Provide the [X, Y] coordinate of the cell's center where the given text is located.  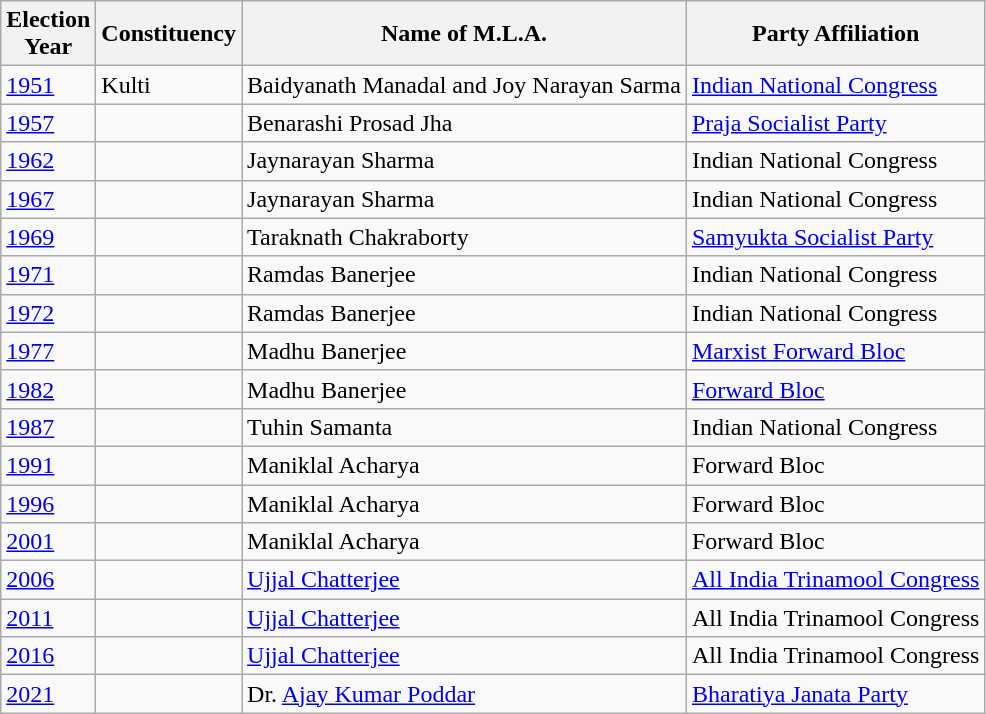
1977 [48, 351]
Dr. Ajay Kumar Poddar [464, 694]
1971 [48, 275]
1982 [48, 389]
1972 [48, 313]
Praja Socialist Party [835, 123]
1957 [48, 123]
Marxist Forward Bloc [835, 351]
1951 [48, 85]
1967 [48, 199]
Party Affiliation [835, 34]
Samyukta Socialist Party [835, 237]
1962 [48, 161]
1969 [48, 237]
1996 [48, 503]
2001 [48, 542]
2011 [48, 618]
2006 [48, 580]
Benarashi Prosad Jha [464, 123]
1987 [48, 427]
2016 [48, 656]
Baidyanath Manadal and Joy Narayan Sarma [464, 85]
Taraknath Chakraborty [464, 237]
1991 [48, 465]
Election Year [48, 34]
Constituency [169, 34]
Name of M.L.A. [464, 34]
Bharatiya Janata Party [835, 694]
Kulti [169, 85]
2021 [48, 694]
Tuhin Samanta [464, 427]
